Identify which cell holds the provided text, then report its (X, Y) central coordinate. 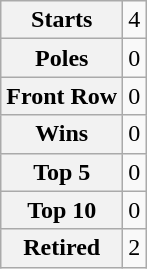
Top 10 (62, 210)
Wins (62, 134)
Starts (62, 20)
Poles (62, 58)
Top 5 (62, 172)
Retired (62, 248)
2 (134, 248)
Front Row (62, 96)
4 (134, 20)
